Output the (X, Y) coordinate of the center of the cell containing the given text.  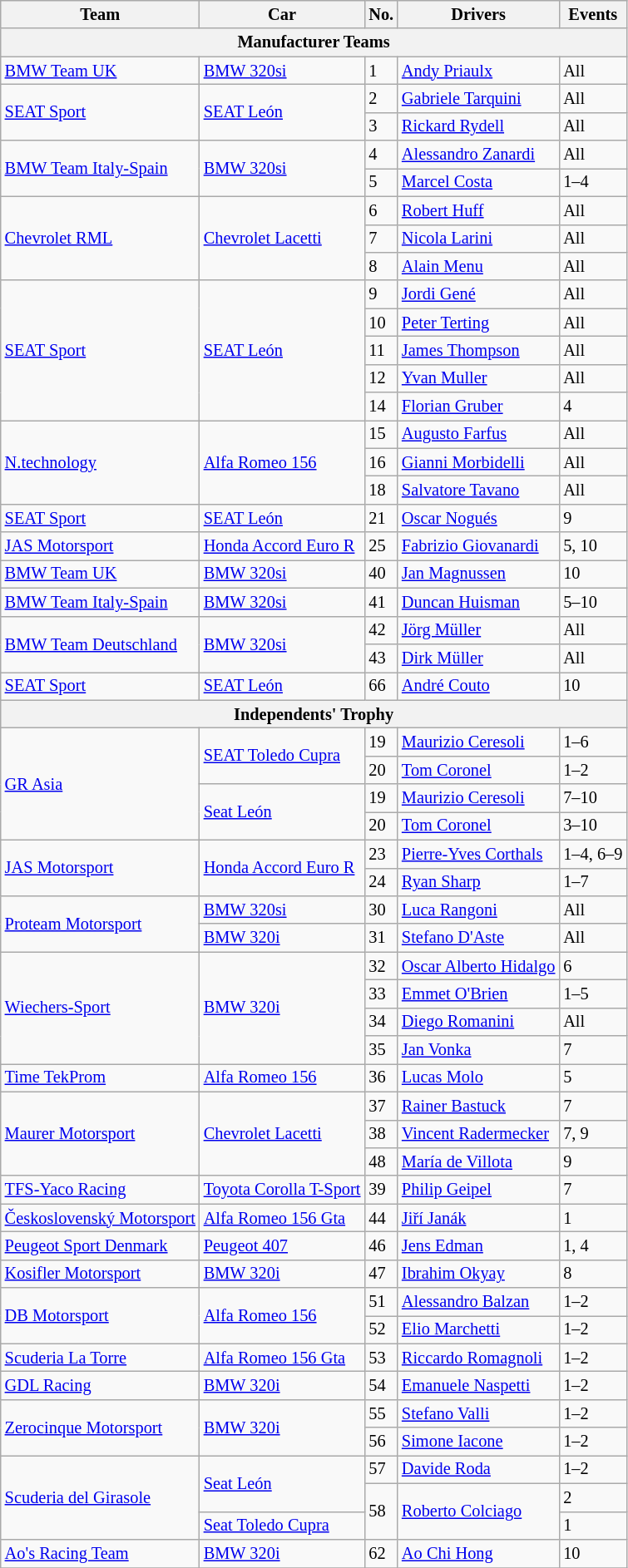
Manufacturer Teams (314, 42)
Yvan Muller (478, 378)
30 (381, 910)
Alain Menu (478, 266)
Roberto Colciago (478, 1511)
14 (381, 407)
Emanuele Naspetti (478, 1386)
37 (381, 1106)
16 (381, 462)
Scuderia del Girasole (100, 1497)
Seat Toledo Cupra (283, 1526)
Vincent Radermecker (478, 1134)
1–6 (592, 742)
Florian Gruber (478, 407)
TFS-Yaco Racing (100, 1190)
Salvatore Tavano (478, 490)
39 (381, 1190)
35 (381, 1050)
Lucas Molo (478, 1077)
Time TekProm (100, 1077)
1–5 (592, 994)
55 (381, 1413)
5, 10 (592, 546)
Jens Edman (478, 1245)
54 (381, 1386)
Stefano D'Aste (478, 938)
Jan Vonka (478, 1050)
Drivers (478, 14)
42 (381, 630)
Alessandro Zanardi (478, 155)
Stefano Valli (478, 1413)
Alessandro Balzan (478, 1302)
N.technology (100, 462)
Proteam Motorsport (100, 923)
56 (381, 1442)
No. (381, 14)
1, 4 (592, 1245)
3 (381, 126)
Zerocinque Motorsport (100, 1427)
Elio Marchetti (478, 1329)
Team (100, 14)
58 (381, 1511)
Nicola Larini (478, 239)
23 (381, 854)
Philip Geipel (478, 1190)
51 (381, 1302)
Ao Chi Hong (478, 1553)
38 (381, 1134)
Rainer Bastuck (478, 1106)
34 (381, 1022)
7–10 (592, 798)
Československý Motorsport (100, 1218)
11 (381, 350)
Chevrolet RML (100, 238)
Pierre-Yves Corthals (478, 854)
Gabriele Tarquini (478, 98)
DB Motorsport (100, 1315)
25 (381, 546)
Events (592, 14)
Duncan Huisman (478, 602)
53 (381, 1358)
1–4, 6–9 (592, 854)
62 (381, 1553)
21 (381, 518)
Jordi Gené (478, 294)
Luca Rangoni (478, 910)
24 (381, 882)
Jörg Müller (478, 630)
66 (381, 686)
43 (381, 658)
James Thompson (478, 350)
Maurer Motorsport (100, 1134)
46 (381, 1245)
Kosifler Motorsport (100, 1274)
BMW Team Deutschland (100, 643)
Scuderia La Torre (100, 1358)
Ao's Racing Team (100, 1553)
Wiechers-Sport (100, 1008)
Ryan Sharp (478, 882)
Marcel Costa (478, 182)
Jan Magnussen (478, 574)
32 (381, 966)
Davide Roda (478, 1469)
Independents' Trophy (314, 714)
48 (381, 1161)
Rickard Rydell (478, 126)
Emmet O'Brien (478, 994)
Andy Priaulx (478, 71)
1–4 (592, 182)
7, 9 (592, 1134)
Riccardo Romagnoli (478, 1358)
GDL Racing (100, 1386)
Fabrizio Giovanardi (478, 546)
15 (381, 434)
Ibrahim Okyay (478, 1274)
André Couto (478, 686)
Peugeot Sport Denmark (100, 1245)
36 (381, 1077)
3–10 (592, 826)
Augusto Farfus (478, 434)
40 (381, 574)
47 (381, 1274)
1–7 (592, 882)
GR Asia (100, 783)
Peter Terting (478, 323)
Toyota Corolla T-Sport (283, 1190)
Diego Romanini (478, 1022)
5–10 (592, 602)
Simone Iacone (478, 1442)
18 (381, 490)
Oscar Alberto Hidalgo (478, 966)
Jiří Janák (478, 1218)
Dirk Müller (478, 658)
Oscar Nogués (478, 518)
Car (283, 14)
Robert Huff (478, 210)
Gianni Morbidelli (478, 462)
52 (381, 1329)
12 (381, 378)
33 (381, 994)
SEAT Toledo Cupra (283, 755)
57 (381, 1469)
44 (381, 1218)
Peugeot 407 (283, 1245)
41 (381, 602)
31 (381, 938)
María de Villota (478, 1161)
